Return the [x, y] coordinate for the center point of the cell that contains the specified text.  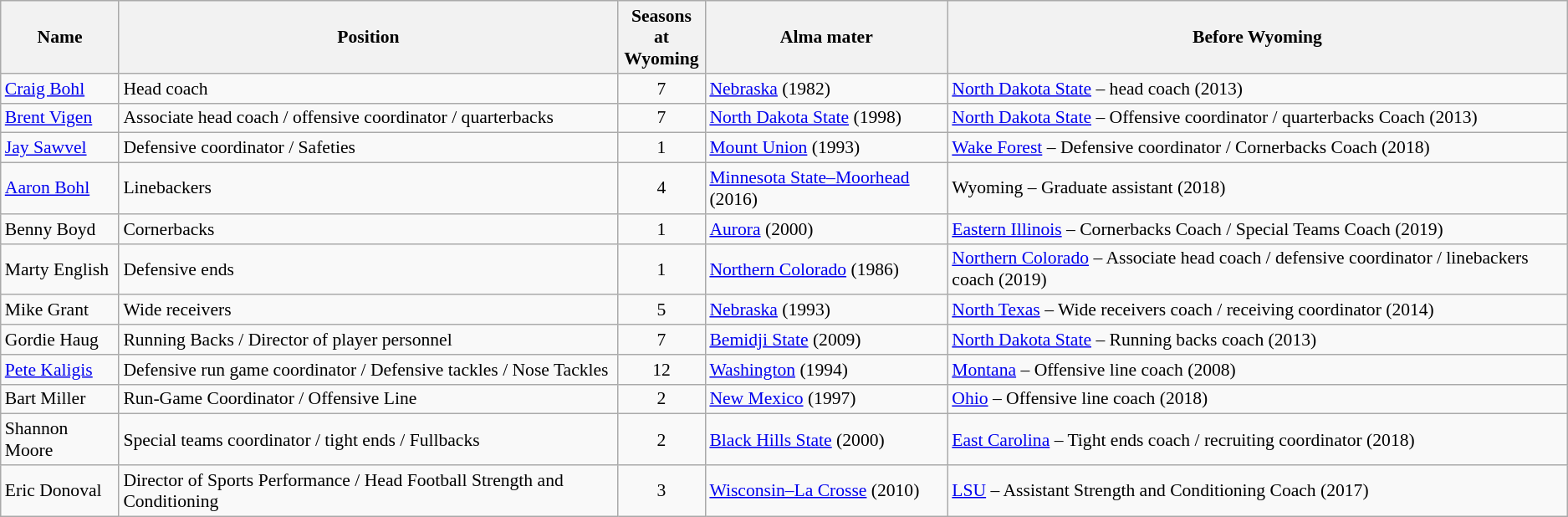
Defensive ends [368, 269]
Shannon Moore [60, 440]
Ohio – Offensive line coach (2018) [1257, 399]
Position [368, 37]
Run-Game Coordinator / Offensive Line [368, 399]
North Dakota State (1998) [826, 118]
North Texas – Wide receivers coach / receiving coordinator (2014) [1257, 310]
5 [662, 310]
Marty English [60, 269]
Defensive run game coordinator / Defensive tackles / Nose Tackles [368, 370]
Wide receivers [368, 310]
Alma mater [826, 37]
4 [662, 189]
3 [662, 490]
Cornerbacks [368, 229]
North Dakota State – Offensive coordinator / quarterbacks Coach (2013) [1257, 118]
Head coach [368, 89]
Defensive coordinator / Safeties [368, 148]
Wisconsin–La Crosse (2010) [826, 490]
Aurora (2000) [826, 229]
Seasons atWyoming [662, 37]
Gordie Haug [60, 340]
Aaron Bohl [60, 189]
Eastern Illinois – Cornerbacks Coach / Special Teams Coach (2019) [1257, 229]
Wake Forest – Defensive coordinator / Cornerbacks Coach (2018) [1257, 148]
Associate head coach / offensive coordinator / quarterbacks [368, 118]
East Carolina – Tight ends coach / recruiting coordinator (2018) [1257, 440]
Northern Colorado (1986) [826, 269]
Jay Sawvel [60, 148]
LSU – Assistant Strength and Conditioning Coach (2017) [1257, 490]
Pete Kaligis [60, 370]
12 [662, 370]
Before Wyoming [1257, 37]
Bart Miller [60, 399]
Mike Grant [60, 310]
Bemidji State (2009) [826, 340]
North Dakota State – Running backs coach (2013) [1257, 340]
Running Backs / Director of player personnel [368, 340]
Washington (1994) [826, 370]
Brent Vigen [60, 118]
Special teams coordinator / tight ends / Fullbacks [368, 440]
Nebraska (1982) [826, 89]
North Dakota State – head coach (2013) [1257, 89]
Montana – Offensive line coach (2008) [1257, 370]
Minnesota State–Moorhead (2016) [826, 189]
Benny Boyd [60, 229]
Nebraska (1993) [826, 310]
Wyoming – Graduate assistant (2018) [1257, 189]
Mount Union (1993) [826, 148]
Eric Donoval [60, 490]
New Mexico (1997) [826, 399]
Name [60, 37]
Black Hills State (2000) [826, 440]
Director of Sports Performance / Head Football Strength and Conditioning [368, 490]
Northern Colorado – Associate head coach / defensive coordinator / linebackers coach (2019) [1257, 269]
Linebackers [368, 189]
Craig Bohl [60, 89]
